Search for the cell housing the specified text and yield its [x, y] center coordinate. 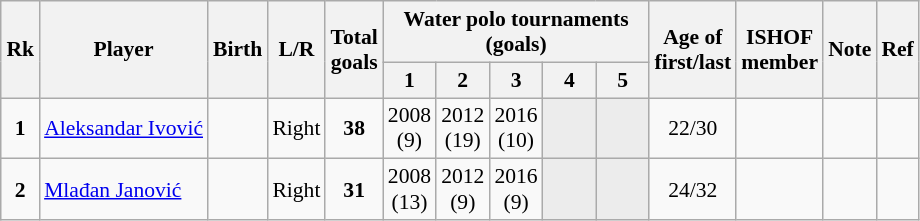
2012(19) [462, 128]
Water polo tournaments(goals) [516, 32]
Birth [238, 50]
5 [622, 80]
22/30 [692, 128]
4 [570, 80]
2008(9) [410, 128]
Age offirst/last [692, 50]
2016(9) [516, 190]
2012(9) [462, 190]
ISHOFmember [780, 50]
24/32 [692, 190]
Aleksandar Ivović [124, 128]
Note [850, 50]
Mlađan Janović [124, 190]
38 [354, 128]
2016(10) [516, 128]
L/R [296, 50]
3 [516, 80]
31 [354, 190]
Player [124, 50]
Ref [897, 50]
2008(13) [410, 190]
Rk [20, 50]
Totalgoals [354, 50]
